Identify which cell holds the provided text, then report its (x, y) central coordinate. 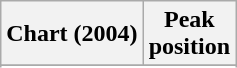
Peakposition (189, 34)
Chart (2004) (72, 34)
